From the cell containing the given text, extract its center point as (X, Y) coordinate. 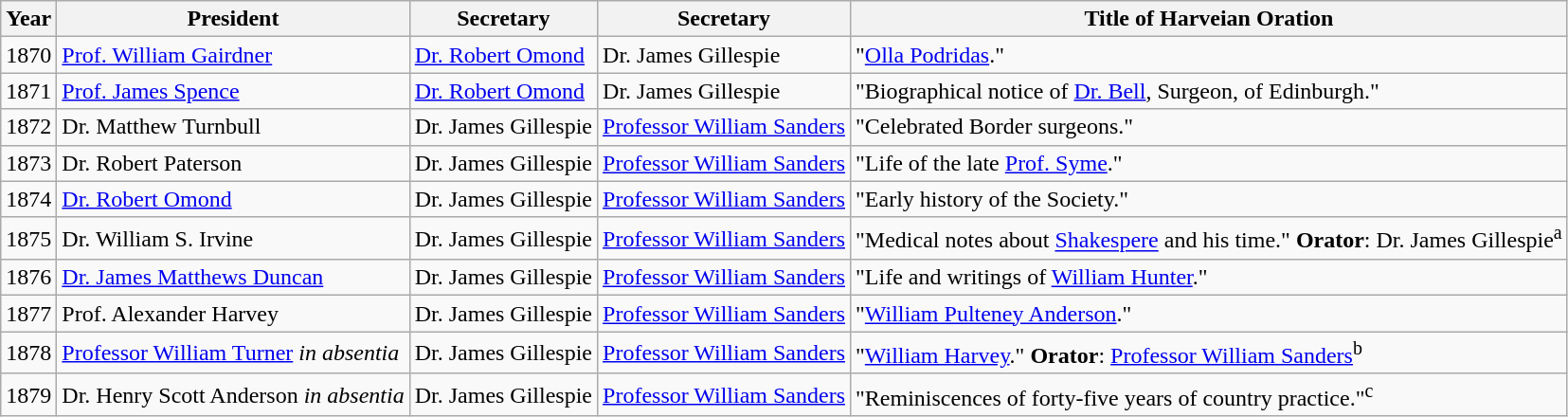
Dr. William S. Irvine (233, 239)
"Medical notes about Shakespere and his time." Orator: Dr. James Gillespiea (1209, 239)
Prof. William Gairdner (233, 55)
1875 (28, 239)
1874 (28, 199)
1879 (28, 394)
1871 (28, 91)
1877 (28, 314)
"Olla Podridas." (1209, 55)
1873 (28, 163)
Dr. James Matthews Duncan (233, 278)
1870 (28, 55)
"Early history of the Society." (1209, 199)
"Life and writings of William Hunter." (1209, 278)
Title of Harveian Oration (1209, 19)
1876 (28, 278)
Prof. Alexander Harvey (233, 314)
Prof. James Spence (233, 91)
Dr. Henry Scott Anderson in absentia (233, 394)
"Biographical notice of Dr. Bell, Surgeon, of Edinburgh." (1209, 91)
Dr. Robert Paterson (233, 163)
"William Pulteney Anderson." (1209, 314)
Dr. Matthew Turnbull (233, 127)
1878 (28, 353)
1872 (28, 127)
Year (28, 19)
"Celebrated Border surgeons." (1209, 127)
"Reminiscences of forty-five years of country practice."c (1209, 394)
"Life of the late Prof. Syme." (1209, 163)
"William Harvey." Orator: Professor William Sandersb (1209, 353)
President (233, 19)
Professor William Turner in absentia (233, 353)
